Provide the [X, Y] coordinate of the cell's center where the given text is located.  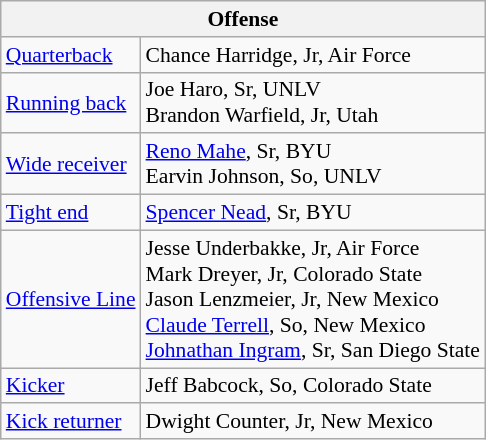
Offensive Line [71, 299]
Tight end [71, 213]
Offense [243, 19]
Jeff Babcock, So, Colorado State [313, 386]
Quarterback [71, 55]
Running back [71, 102]
Dwight Counter, Jr, New Mexico [313, 422]
Kick returner [71, 422]
Joe Haro, Sr, UNLVBrandon Warfield, Jr, Utah [313, 102]
Reno Mahe, Sr, BYUEarvin Johnson, So, UNLV [313, 164]
Chance Harridge, Jr, Air Force [313, 55]
Kicker [71, 386]
Wide receiver [71, 164]
Spencer Nead, Sr, BYU [313, 213]
